Find where the given text appears and provide that cell's center as (x, y) coordinate. 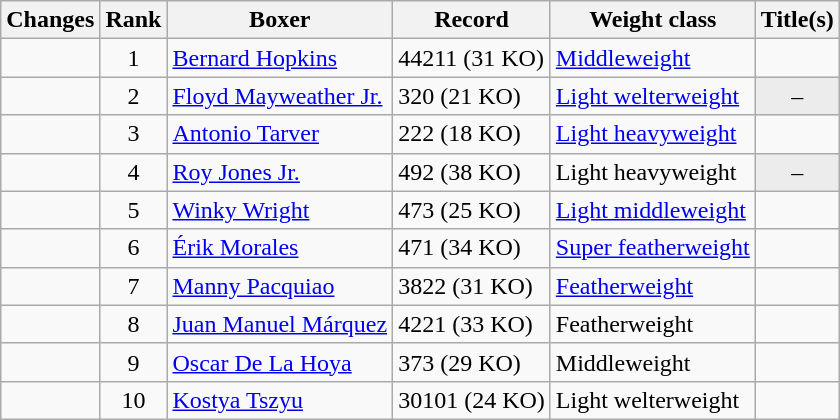
8 (134, 324)
320 (21 KO) (472, 96)
44211 (31 KO) (472, 58)
Super featherweight (652, 248)
471 (34 KO) (472, 248)
10 (134, 400)
Record (472, 20)
473 (25 KO) (472, 210)
Light middleweight (652, 210)
1 (134, 58)
30101 (24 KO) (472, 400)
4221 (33 KO) (472, 324)
222 (18 KO) (472, 134)
Kostya Tszyu (280, 400)
492 (38 KO) (472, 172)
9 (134, 362)
6 (134, 248)
Antonio Tarver (280, 134)
Roy Jones Jr. (280, 172)
4 (134, 172)
3 (134, 134)
7 (134, 286)
Rank (134, 20)
2 (134, 96)
Manny Pacquiao (280, 286)
Changes (50, 20)
Bernard Hopkins (280, 58)
Oscar De La Hoya (280, 362)
373 (29 KO) (472, 362)
Floyd Mayweather Jr. (280, 96)
5 (134, 210)
Juan Manuel Márquez (280, 324)
Title(s) (797, 20)
Boxer (280, 20)
Weight class (652, 20)
Érik Morales (280, 248)
Winky Wright (280, 210)
3822 (31 KO) (472, 286)
